For the text-containing cell, return its midpoint in [X, Y] coordinate format. 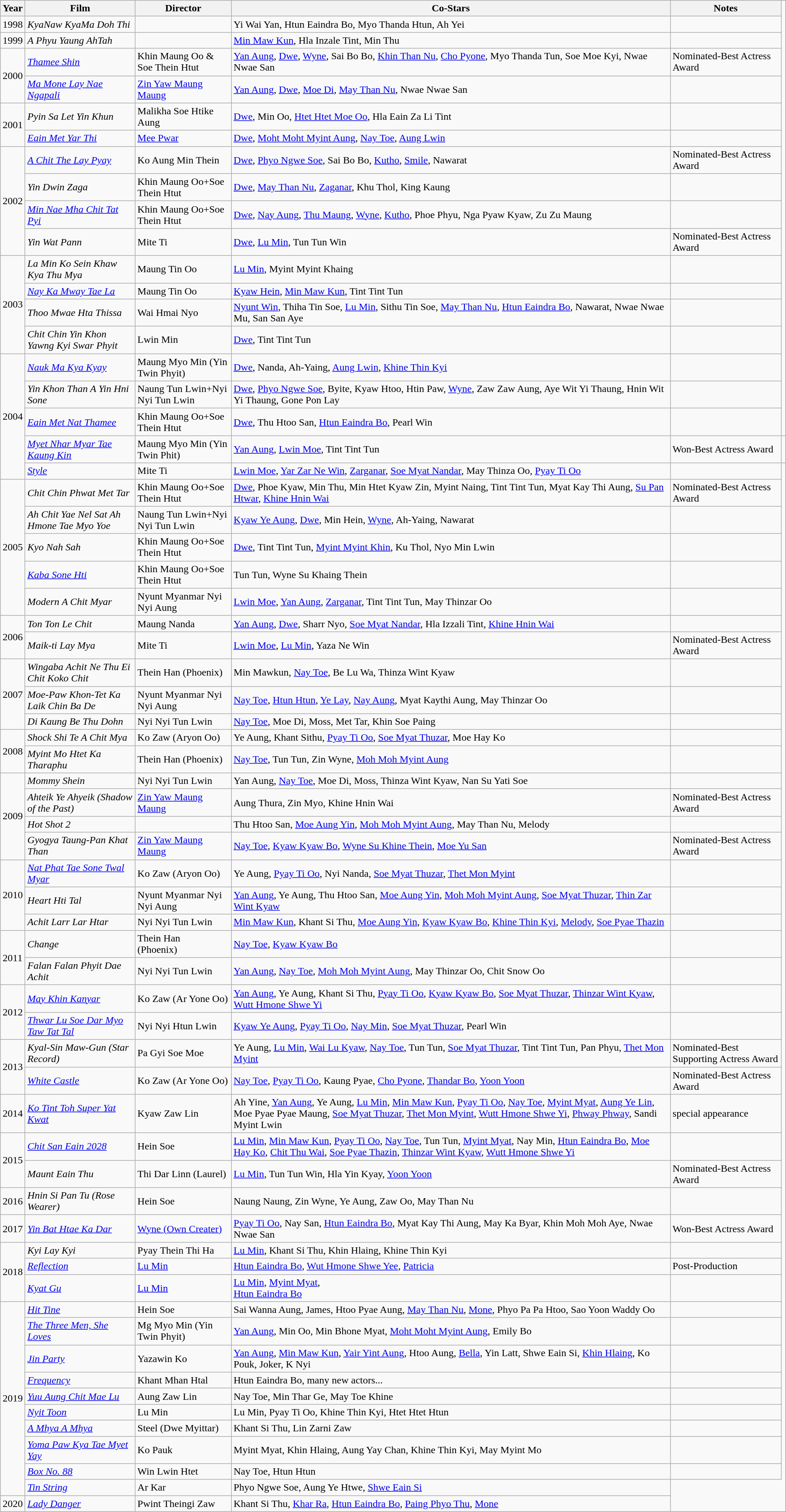
Yoma Paw Kya Tae Myet Yay [80, 1449]
Wai Hmai Nyo [183, 313]
Nat Phat Tae Sone Twal Myar [80, 873]
Thein Han(Phoenix) [183, 944]
Yan Aung, Min Oo, Min Bhone Myat, Moht Moht Myint Aung, Emily Bo [451, 1331]
1998 [13, 24]
Nay Toe, Min Thar Ge, May Toe Khine [451, 1396]
Dwe, Moht Moht Myint Aung, Nay Toe, Aung Lwin [451, 138]
Win Lwin Htet [183, 1472]
Pwint Theingi Zaw [183, 1504]
Box No. 88 [80, 1472]
2014 [13, 1114]
Thoo Mwae Hta Thissa [80, 313]
Wingaba Achit Ne Thu Ei Chit Koko Chit [80, 672]
Dwe, Phoe Kyaw, Min Thu, Min Htet Kyaw Zin, Myint Naing, Tint Tint Tun, Myat Kay Thi Aung, Su Pan Htwar, Khine Hnin Wai [451, 492]
Tin String [80, 1488]
Tun Tun, Wyne Su Khaing Thein [451, 575]
Yan Aung, Nay Toe, Moe Di, Moss, Thinza Wint Kyaw, Nan Su Yati Soe [451, 781]
Lu Min, Khant Si Thu, Khin Hlaing, Khine Thin Kyi [451, 1250]
Film [80, 8]
Reflection [80, 1266]
Maunt Eain Thu [80, 1174]
Ahteik Ye Ahyeik (Shadow of the Past) [80, 802]
2019 [13, 1399]
Kyaw Ye Aung, Dwe, Min Hein, Wyne, Ah-Yaing, Nawarat [451, 520]
2018 [13, 1272]
Frequency [80, 1380]
La Min Ko Sein Khaw Kya Thu Mya [80, 269]
Nyunt Win, Thiha Tin Soe, Lu Min, Sithu Tin Soe, May Than Nu, Htun Eaindra Bo, Nawarat, Nwae Nwae Mu, San San Aye [451, 313]
Dwe, Min Oo, Htet Htet Moe Oo, Hla Eain Za Li Tint [451, 117]
Myint Myat, Khin Hlaing, Aung Yay Chan, Khine Thin Kyi, May Myint Mo [451, 1449]
A Mhya A Mhya [80, 1428]
2001 [13, 124]
2013 [13, 1067]
White Castle [80, 1081]
Heart Hti Tal [80, 901]
Lu Min, Tun Tun Win, Hla Yin Kyay, Yoon Yoon [451, 1174]
Co-Stars [451, 8]
Ye Aung, Pyay Ti Oo, Nyi Nanda, Soe Myat Thuzar, Thet Mon Myint [451, 873]
Maik-ti Lay Mya [80, 645]
Pyay Thein Thi Ha [183, 1250]
Malikha Soe Htike Aung [183, 117]
Kyaw Zaw Lin [183, 1114]
Yazawin Ko [183, 1359]
Change [80, 944]
Hit Tine [80, 1310]
Mommy Shein [80, 781]
Falan Falan Phyit Dae Achit [80, 971]
2017 [13, 1228]
Gyogya Taung-Pan Khat Than [80, 846]
Dwe, May Than Nu, Zaganar, Khu Thol, King Kaung [451, 187]
Pa Gyi Soe Moe [183, 1053]
Di Kaung Be Thu Dohn [80, 722]
Kyat Gu [80, 1288]
Dwe, Phyo Ngwe Soe, Sai Bo Bo, Kutho, Smile, Nawarat [451, 160]
Kyaw Hein, Min Maw Kun, Tint Tint Tun [451, 291]
Ye Aung, Khant Sithu, Pyay Ti Oo, Soe Myat Thuzar, Moe Hay Ko [451, 738]
Khant Si Thu, Khar Ra, Htun Eaindra Bo, Paing Phyo Thu, Mone [451, 1504]
Aung Thura, Zin Myo, Khine Hnin Wai [451, 802]
Thwar Lu Soe Dar Myo Taw Tat Tal [80, 1026]
2005 [13, 547]
Maung Myo Min (Yin Twin Phyit) [183, 367]
Nyi Nyi Htun Lwin [183, 1026]
Yan Aung, Nay Toe, Moh Moh Myint Aung, May Thinzar Oo, Chit Snow Oo [451, 971]
Lu Min, Pyay Ti Oo, Khine Thin Kyi, Htet Htet Htun [451, 1412]
Steel (Dwe Myittar) [183, 1428]
Mg Myo Min (Yin Twin Phyit) [183, 1331]
Nay Toe, Tun Tun, Zin Wyne, Moh Moh Myint Aung [451, 760]
Lwin Moe, Yar Zar Ne Win, Zarganar, Soe Myat Nandar, May Thinza Oo, Pyay Ti Oo [451, 471]
2003 [13, 304]
2016 [13, 1202]
Min Nae Mha Chit Tat Pyi [80, 214]
Thi Dar Linn (Laurel) [183, 1174]
Ko Pauk [183, 1449]
Yan Aung, Lwin Moe, Tint Tint Tun [451, 450]
A Phyu Yaung AhTah [80, 40]
A Chit The Lay Pyay [80, 160]
The Three Men, She Loves [80, 1331]
Ma Mone Lay Nae Ngapali [80, 89]
Nominated-Best Supporting Actress Award [726, 1053]
Htun Eaindra Bo, many new actors... [451, 1380]
2020 [13, 1504]
Kyaw Ye Aung, Pyay Ti Oo, Nay Min, Soe Myat Thuzar, Pearl Win [451, 1026]
Dwe, Thu Htoo San, Htun Eaindra Bo, Pearl Win [451, 422]
Dwe, Lu Min, Tun Tun Win [451, 242]
Achit Larr Lar Htar [80, 922]
2010 [13, 895]
Year [13, 8]
Nay Toe, Pyay Ti Oo, Kaung Pyae, Cho Pyone, Thandar Bo, Yoon Yoon [451, 1081]
2015 [13, 1160]
Lu Min, Myint Myint Khaing [451, 269]
Moe-Paw Khon-Tet Ka Laik Chin Ba De [80, 700]
Nay Toe, Kyaw Kyaw Bo, Wyne Su Khine Thein, Moe Yu San [451, 846]
Mee Pwar [183, 138]
Lwin Min [183, 340]
Pyin Sa Let Yin Khun [80, 117]
Lwin Moe, Lu Min, Yaza Ne Win [451, 645]
Kaba Sone Hti [80, 575]
Jin Party [80, 1359]
Yan Aung, Min Maw Kun, Yair Yint Aung, Htoo Aung, Bella, Yin Latt, Shwe Eain Si, Khin Hlaing, Ko Pouk, Joker, K Nyi [451, 1359]
Yan Aung, Dwe, Sharr Nyo, Soe Myat Nandar, Hla Izzali Tint, Khine Hnin Wai [451, 623]
Eain Met Nat Thamee [80, 422]
Kyi Lay Kyi [80, 1250]
2007 [13, 694]
Naung Naung, Zin Wyne, Ye Aung, Zaw Oo, May Than Nu [451, 1202]
2006 [13, 637]
Ah Chit Yae Nel Sat Ah Hmone Tae Myo Yoe [80, 520]
Nauk Ma Kya Kyay [80, 367]
Yan Aung, Ye Aung, Thu Htoo San, Moe Aung Yin, Moh Moh Myint Aung, Soe Myat Thuzar, Thin Zar Wint Kyaw [451, 901]
Wyne (Own Creater) [183, 1228]
2011 [13, 957]
Ko Aung Min Thein [183, 160]
Min Maw Kun, Hla Inzale Tint, Min Thu [451, 40]
Post-Production [726, 1266]
Thamee Shin [80, 62]
May Khin Kanyar [80, 998]
Ton Ton Le Chit [80, 623]
Notes [726, 8]
Dwe, Nay Aung, Thu Maung, Wyne, Kutho, Phoe Phyu, Nga Pyaw Kyaw, Zu Zu Maung [451, 214]
Khant Si Thu, Lin Zarni Zaw [451, 1428]
Nyit Toon [80, 1412]
Nay Toe, Kyaw Kyaw Bo [451, 944]
Dwe, Nanda, Ah-Yaing, Aung Lwin, Khine Thin Kyi [451, 367]
2002 [13, 201]
Maung Myo Min (Yin Twin Phit) [183, 450]
1999 [13, 40]
Chit Chin Phwat Met Tar [80, 492]
Dwe, Tint Tint Tun [451, 340]
Hot Shot 2 [80, 824]
Yin Bat Htae Ka Dar [80, 1228]
Sai Wanna Aung, James, Htoo Pyae Aung, May Than Nu, Mone, Phyo Pa Pa Htoo, Sao Yoon Waddy Oo [451, 1310]
Nay Toe, Htun Htun [451, 1472]
2009 [13, 816]
Pyay Ti Oo, Nay San, Htun Eaindra Bo, Myat Kay Thi Aung, May Ka Byar, Khin Moh Moh Aye, Nwae Nwae San [451, 1228]
Yuu Aung Chit Mae Lu [80, 1396]
Khant Mhan Htal [183, 1380]
Kyal-Sin Maw-Gun (Star Record) [80, 1053]
Yan Aung, Ye Aung, Khant Si Thu, Pyay Ti Oo, Kyaw Kyaw Bo, Soe Myat Thuzar, Thinzar Wint Kyaw, Wutt Hmone Shwe Yi [451, 998]
Shock Shi Te A Chit Mya [80, 738]
Ko Tint Toh Super Yat Kwat [80, 1114]
Htun Eaindra Bo, Wut Hmone Shwe Yee, Patricia [451, 1266]
Thu Htoo San, Moe Aung Yin, Moh Moh Myint Aung, May Than Nu, Melody [451, 824]
Lu Min, Myint Myat,Htun Eaindra Bo [451, 1288]
Yin Wat Pann [80, 242]
Lady Danger [80, 1504]
2004 [13, 416]
Ar Kar [183, 1488]
Modern A Chit Myar [80, 602]
Ye Aung, Lu Min, Wai Lu Kyaw, Nay Toe, Tun Tun, Soe Myat Thuzar, Tint Tint Tun, Pan Phyu, Thet Mon Myint [451, 1053]
Nay Ka Mway Tae La [80, 291]
Aung Zaw Lin [183, 1396]
Myint Mo Htet Ka Tharaphu [80, 760]
Yi Wai Yan, Htun Eaindra Bo, Myo Thanda Htun, Ah Yei [451, 24]
2008 [13, 751]
Yan Aung, Dwe, Moe Di, May Than Nu, Nwae Nwae San [451, 89]
Nay Toe, Moe Di, Moss, Met Tar, Khin Soe Paing [451, 722]
Myet Nhar Myar Tae Kaung Kin [80, 450]
Nay Toe, Htun Htun, Ye Lay, Nay Aung, Myat Kaythi Aung, May Thinzar Oo [451, 700]
Hnin Si Pan Tu (Rose Wearer) [80, 1202]
special appearance [726, 1114]
Kyo Nah Sah [80, 547]
Dwe, Tint Tint Tun, Myint Myint Khin, Ku Thol, Nyo Min Lwin [451, 547]
Chit Chin Yin Khon Yawng Kyi Swar Phyit [80, 340]
Director [183, 8]
Yan Aung, Dwe, Wyne, Sai Bo Bo, Khin Than Nu, Cho Pyone, Myo Thanda Tun, Soe Moe Kyi, Nwae Nwae San [451, 62]
Min Mawkun, Nay Toe, Be Lu Wa, Thinza Wint Kyaw [451, 672]
2000 [13, 76]
Maung Nanda [183, 623]
Min Maw Kun, Khant Si Thu, Moe Aung Yin, Kyaw Kyaw Bo, Khine Thin Kyi, Melody, Soe Pyae Thazin [451, 922]
KyaNaw KyaMa Doh Thi [80, 24]
2012 [13, 1012]
Dwe, Phyo Ngwe Soe, Byite, Kyaw Htoo, Htin Paw, Wyne, Zaw Zaw Aung, Aye Wit Yi Thaung, Hnin Wit Yi Thaung, Gone Pon Lay [451, 395]
Eain Met Yar Thi [80, 138]
Yin Dwin Zaga [80, 187]
Chit San Eain 2028 [80, 1147]
Style [80, 471]
Khin Maung Oo & Soe Thein Htut [183, 62]
Phyo Ngwe Soe, Aung Ye Htwe, Shwe Eain Si [451, 1488]
Yin Khon Than A Yin Hni Sone [80, 395]
Lwin Moe, Yan Aung, Zarganar, Tint Tint Tun, May Thinzar Oo [451, 602]
